Capture the cell that displays the provided text and extract its (X, Y) central coordinate. 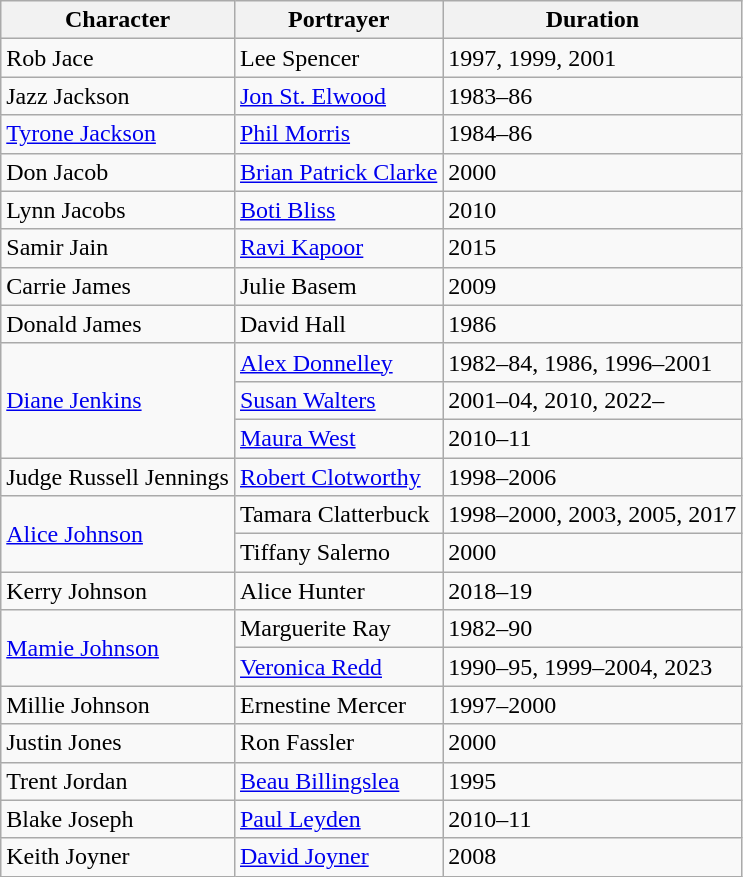
1995 (592, 781)
1997–2000 (592, 705)
Brian Patrick Clarke (338, 172)
Phil Morris (338, 134)
Alice Hunter (338, 591)
Lynn Jacobs (118, 210)
Don Jacob (118, 172)
1982–84, 1986, 1996–2001 (592, 362)
Alex Donnelley (338, 362)
Justin Jones (118, 743)
Portrayer (338, 20)
2015 (592, 248)
Jon St. Elwood (338, 96)
Veronica Redd (338, 667)
Donald James (118, 324)
Diane Jenkins (118, 400)
Millie Johnson (118, 705)
Samir Jain (118, 248)
1990–95, 1999–2004, 2023 (592, 667)
Judge Russell Jennings (118, 477)
1983–86 (592, 96)
Julie Basem (338, 286)
1982–90 (592, 629)
1998–2006 (592, 477)
Beau Billingslea (338, 781)
Alice Johnson (118, 534)
Robert Clotworthy (338, 477)
1984–86 (592, 134)
1986 (592, 324)
Trent Jordan (118, 781)
Paul Leyden (338, 819)
2009 (592, 286)
1997, 1999, 2001 (592, 58)
Tiffany Salerno (338, 553)
Ernestine Mercer (338, 705)
Carrie James (118, 286)
2018–19 (592, 591)
Jazz Jackson (118, 96)
Blake Joseph (118, 819)
1998–2000, 2003, 2005, 2017 (592, 515)
Tamara Clatterbuck (338, 515)
Boti Bliss (338, 210)
Duration (592, 20)
Marguerite Ray (338, 629)
Maura West (338, 438)
Keith Joyner (118, 857)
Susan Walters (338, 400)
2008 (592, 857)
David Joyner (338, 857)
Ravi Kapoor (338, 248)
David Hall (338, 324)
Rob Jace (118, 58)
Ron Fassler (338, 743)
Mamie Johnson (118, 648)
Lee Spencer (338, 58)
Character (118, 20)
2001–04, 2010, 2022– (592, 400)
2010 (592, 210)
Kerry Johnson (118, 591)
Tyrone Jackson (118, 134)
